Determine the [X, Y] coordinate at the center of the cell enclosing the given text.  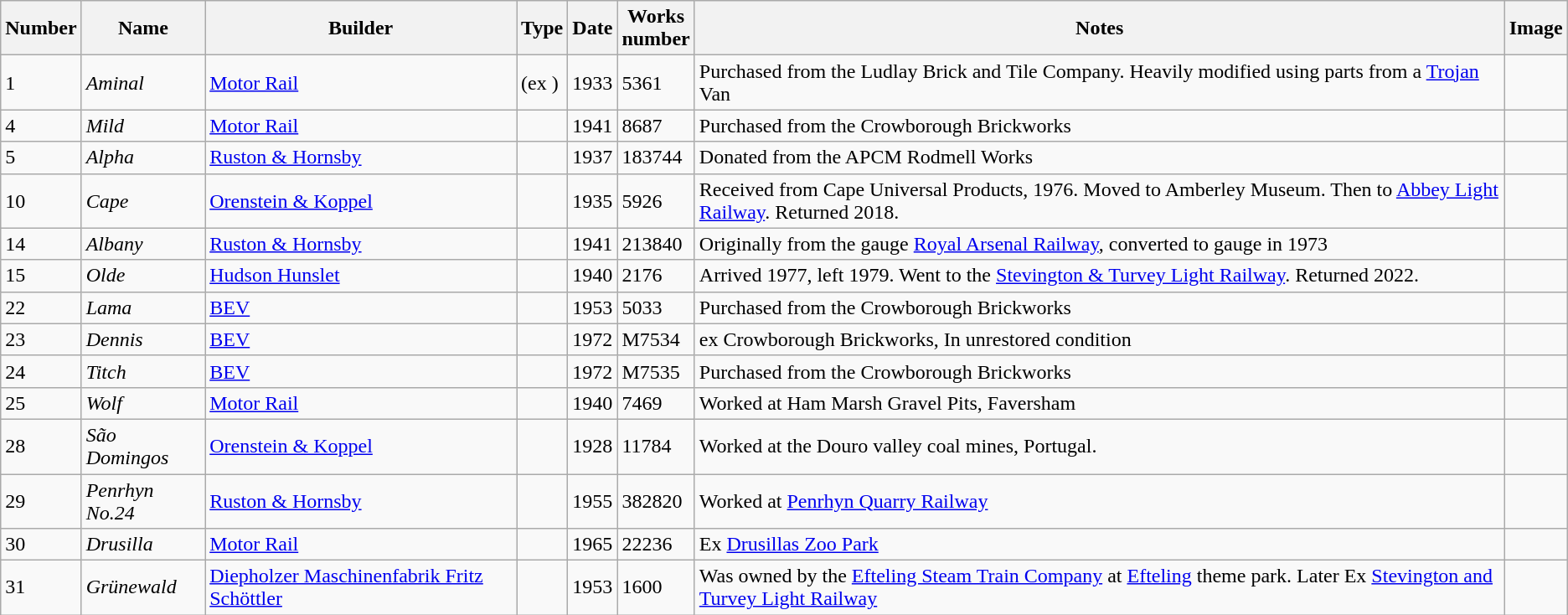
1928 [593, 446]
1933 [593, 82]
5926 [656, 201]
4 [41, 126]
M7534 [656, 339]
Received from Cape Universal Products, 1976. Moved to Amberley Museum. Then to Abbey Light Railway. Returned 2018. [1099, 201]
5 [41, 158]
10 [41, 201]
22236 [656, 545]
Worked at the Douro valley coal mines, Portugal. [1099, 446]
1 [41, 82]
31 [41, 588]
213840 [656, 244]
Number [41, 28]
183744 [656, 158]
5361 [656, 82]
Purchased from the Ludlay Brick and Tile Company. Heavily modified using parts from a Trojan Van [1099, 82]
Ex Drusillas Zoo Park [1099, 545]
M7535 [656, 371]
Image [1536, 28]
11784 [656, 446]
7469 [656, 403]
24 [41, 371]
Originally from the gauge Royal Arsenal Railway, converted to gauge in 1973 [1099, 244]
1965 [593, 545]
14 [41, 244]
(ex ) [541, 82]
1937 [593, 158]
1600 [656, 588]
Hudson Hunslet [361, 276]
Titch [143, 371]
1935 [593, 201]
15 [41, 276]
23 [41, 339]
Wolf [143, 403]
ex Crowborough Brickworks, In unrestored condition [1099, 339]
Worked at Ham Marsh Gravel Pits, Faversham [1099, 403]
29 [41, 501]
Builder [361, 28]
Penrhyn No.24 [143, 501]
Alpha [143, 158]
Type [541, 28]
Donated from the APCM Rodmell Works [1099, 158]
Albany [143, 244]
Drusilla [143, 545]
2176 [656, 276]
Grünewald [143, 588]
Mild [143, 126]
Was owned by the Efteling Steam Train Company at Efteling theme park. Later Ex Stevington and Turvey Light Railway [1099, 588]
8687 [656, 126]
Date [593, 28]
1955 [593, 501]
Arrived 1977, left 1979. Went to the Stevington & Turvey Light Railway. Returned 2022. [1099, 276]
5033 [656, 307]
382820 [656, 501]
Aminal [143, 82]
Worksnumber [656, 28]
Notes [1099, 28]
São Domingos [143, 446]
Diepholzer Maschinenfabrik Fritz Schöttler [361, 588]
Dennis [143, 339]
Name [143, 28]
22 [41, 307]
28 [41, 446]
Cape [143, 201]
30 [41, 545]
Lama [143, 307]
Worked at Penrhyn Quarry Railway [1099, 501]
Olde [143, 276]
25 [41, 403]
